Detect which cell encompasses the target text, then output its (x, y) center coordinate. 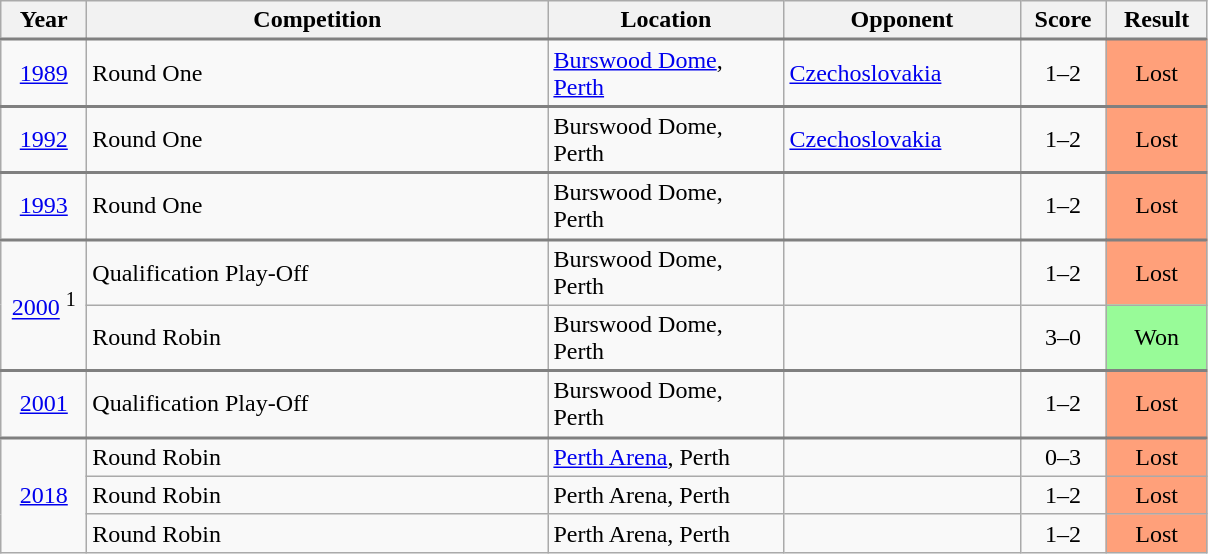
Opponent (902, 20)
Location (666, 20)
2000 1 (44, 305)
Competition (318, 20)
Score (1063, 20)
1992 (44, 140)
2001 (44, 404)
2018 (44, 494)
Result (1156, 20)
Year (44, 20)
0–3 (1063, 456)
Won (1156, 338)
3–0 (1063, 338)
1989 (44, 74)
1993 (44, 206)
